Provide the [x, y] coordinate of the cell's center where the given text is located.  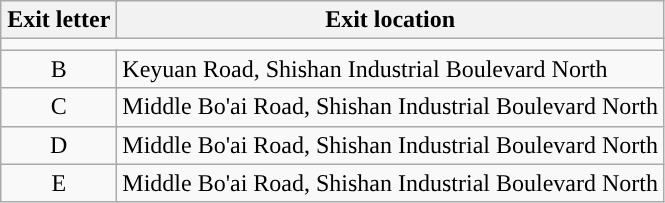
Keyuan Road, Shishan Industrial Boulevard North [390, 69]
B [59, 69]
C [59, 107]
Exit location [390, 20]
D [59, 145]
E [59, 183]
Exit letter [59, 20]
